Extract the (x, y) coordinate from the center of the cell holding the provided text.  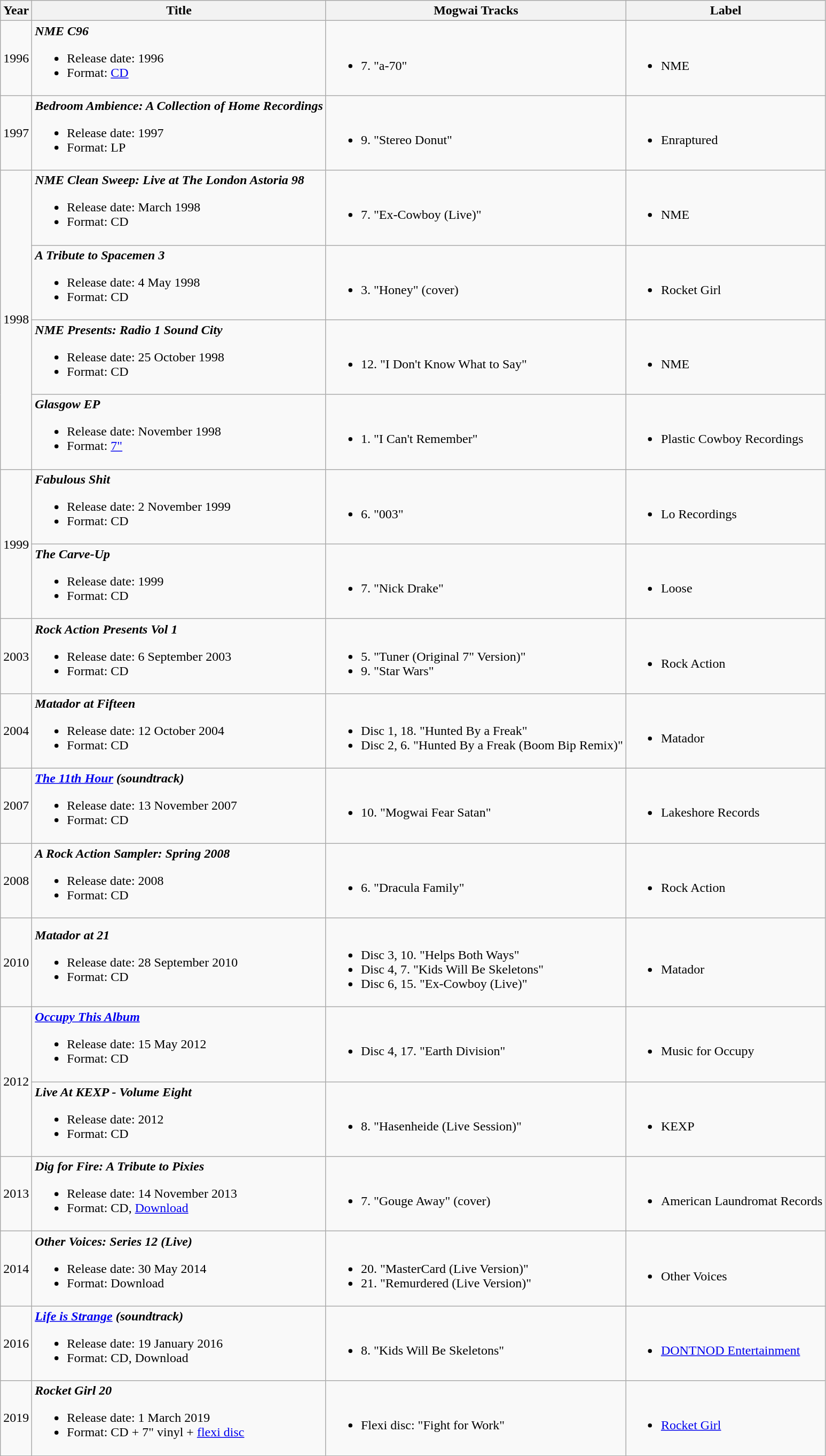
1. "I Can't Remember" (476, 432)
1998 (16, 320)
2019 (16, 1418)
5. "Tuner (Original 7" Version)"9. "Star Wars" (476, 656)
A Tribute to Spacemen 3Release date: 4 May 1998Format: CD (179, 282)
Year (16, 11)
Flexi disc: "Fight for Work" (476, 1418)
The 11th Hour (soundtrack)Release date: 13 November 2007Format: CD (179, 805)
1997 (16, 133)
2008 (16, 881)
A Rock Action Sampler: Spring 2008Release date: 2008Format: CD (179, 881)
The Carve-UpRelease date: 1999Format: CD (179, 581)
9. "Stereo Donut" (476, 133)
Label (726, 11)
2012 (16, 1082)
Fabulous ShitRelease date: 2 November 1999Format: CD (179, 507)
Loose (726, 581)
Disc 3, 10. "Helps Both Ways"Disc 4, 7. "Kids Will Be Skeletons"Disc 6, 15. "Ex-Cowboy (Live)" (476, 963)
6. "003" (476, 507)
1999 (16, 544)
1996 (16, 58)
Rock Action Presents Vol 1Release date: 6 September 2003Format: CD (179, 656)
6. "Dracula Family" (476, 881)
NME Presents: Radio 1 Sound CityRelease date: 25 October 1998Format: CD (179, 357)
Bedroom Ambience: A Collection of Home RecordingsRelease date: 1997Format: LP (179, 133)
Lakeshore Records (726, 805)
7. "Nick Drake" (476, 581)
10. "Mogwai Fear Satan" (476, 805)
Disc 1, 18. "Hunted By a Freak"Disc 2, 6. "Hunted By a Freak (Boom Bip Remix)" (476, 731)
Disc 4, 17. "Earth Division" (476, 1044)
Other Voices (726, 1269)
Glasgow EPRelease date: November 1998Format: 7" (179, 432)
8. "Kids Will Be Skeletons" (476, 1343)
Life is Strange (soundtrack)Release date: 19 January 2016Format: CD, Download (179, 1343)
American Laundromat Records (726, 1194)
7. "Ex-Cowboy (Live)" (476, 208)
2003 (16, 656)
2007 (16, 805)
NME Clean Sweep: Live at The London Astoria 98Release date: March 1998Format: CD (179, 208)
Lo Recordings (726, 507)
Enraptured (726, 133)
8. "Hasenheide (Live Session)" (476, 1119)
2004 (16, 731)
20. "MasterCard (Live Version)"21. "Remurdered (Live Version)" (476, 1269)
7. "a-70" (476, 58)
Plastic Cowboy Recordings (726, 432)
Title (179, 11)
7. "Gouge Away" (cover) (476, 1194)
2014 (16, 1269)
Dig for Fire: A Tribute to PixiesRelease date: 14 November 2013Format: CD, Download (179, 1194)
DONTNOD Entertainment (726, 1343)
KEXP (726, 1119)
Matador at FifteenRelease date: 12 October 2004Format: CD (179, 731)
Rocket Girl 20Release date: 1 March 2019Format: CD + 7" vinyl + flexi disc (179, 1418)
12. "I Don't Know What to Say" (476, 357)
3. "Honey" (cover) (476, 282)
NME C96Release date: 1996Format: CD (179, 58)
2016 (16, 1343)
Other Voices: Series 12 (Live)Release date: 30 May 2014Format: Download (179, 1269)
Mogwai Tracks (476, 11)
Matador at 21Release date: 28 September 2010Format: CD (179, 963)
Music for Occupy (726, 1044)
Occupy This AlbumRelease date: 15 May 2012Format: CD (179, 1044)
Live At KEXP - Volume EightRelease date: 2012Format: CD (179, 1119)
2013 (16, 1194)
2010 (16, 963)
